Search for the cell housing the specified text and yield its (X, Y) center coordinate. 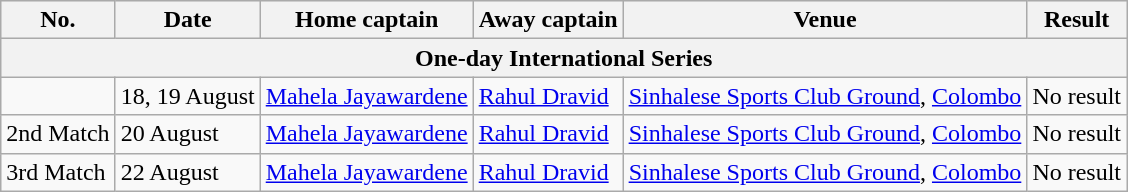
Away captain (548, 20)
Result (1077, 20)
2nd Match (58, 134)
18, 19 August (188, 96)
No. (58, 20)
Date (188, 20)
20 August (188, 134)
Home captain (366, 20)
Venue (825, 20)
22 August (188, 172)
One-day International Series (564, 58)
3rd Match (58, 172)
